Return [x, y] of the center of cell containing provided text 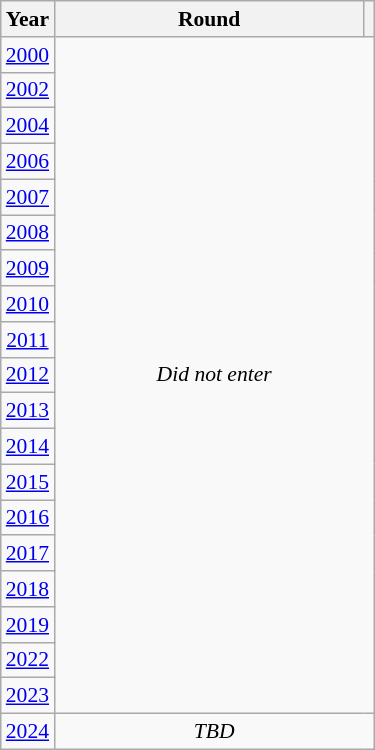
TBD [214, 732]
2006 [28, 162]
2022 [28, 660]
2000 [28, 55]
2014 [28, 447]
2002 [28, 90]
Year [28, 19]
2015 [28, 482]
2024 [28, 732]
Round [209, 19]
2004 [28, 126]
2007 [28, 197]
2008 [28, 233]
2009 [28, 269]
2016 [28, 518]
2011 [28, 340]
2010 [28, 304]
2017 [28, 554]
2019 [28, 625]
2023 [28, 696]
Did not enter [214, 376]
2012 [28, 375]
2013 [28, 411]
2018 [28, 589]
